Detect which cell encompasses the target text, then output its (X, Y) center coordinate. 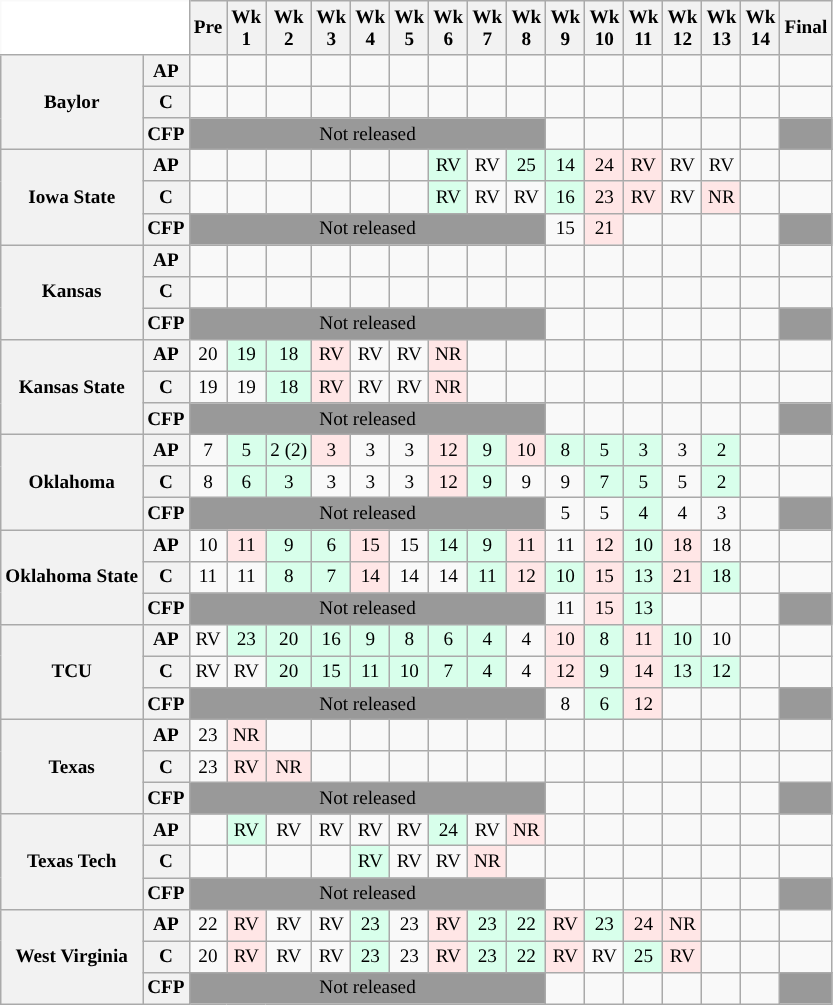
Texas (72, 766)
Kansas (72, 292)
Wk7 (488, 28)
Wk6 (448, 28)
Wk11 (644, 28)
Wk8 (526, 28)
Iowa State (72, 198)
TCU (72, 672)
Wk4 (370, 28)
Baylor (72, 102)
Texas Tech (72, 862)
Wk9 (566, 28)
Kansas State (72, 386)
Pre (208, 28)
Wk1 (246, 28)
Oklahoma (72, 482)
Wk14 (760, 28)
2 (2) (289, 450)
Wk5 (410, 28)
Wk12 (682, 28)
Oklahoma State (72, 576)
Final (806, 28)
Wk2 (289, 28)
Wk13 (722, 28)
Wk10 (604, 28)
West Virginia (72, 956)
Wk3 (332, 28)
